Return the (X, Y) coordinate for the center point of the cell that contains the specified text.  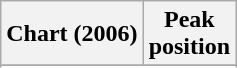
Peakposition (189, 34)
Chart (2006) (72, 34)
